Pinpoint the cell where the given text exists, returning its (x, y) midpoint coordinate. 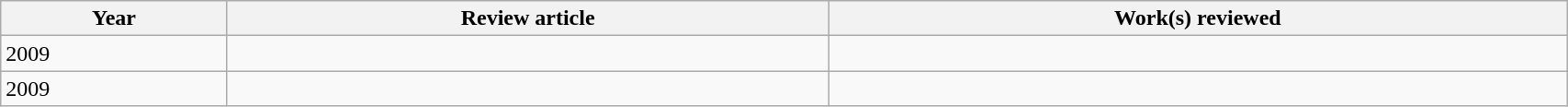
Work(s) reviewed (1198, 18)
Year (114, 18)
Review article (527, 18)
